Capture the cell that displays the provided text and extract its [x, y] central coordinate. 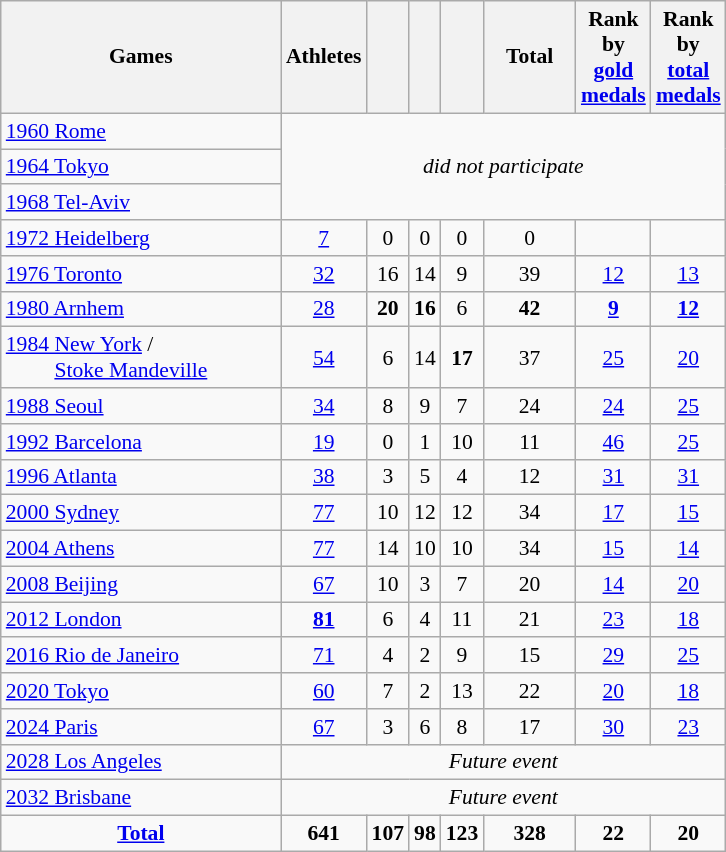
71 [324, 656]
1976 Toronto [141, 274]
19 [324, 442]
60 [324, 691]
328 [530, 834]
1972 Heidelberg [141, 238]
107 [388, 834]
28 [324, 309]
1 [425, 442]
5 [425, 477]
2032 Brisbane [141, 798]
54 [324, 358]
1992 Barcelona [141, 442]
1964 Tokyo [141, 167]
98 [425, 834]
Athletes [324, 57]
1996 Atlanta [141, 477]
1980 Arnhem [141, 309]
2020 Tokyo [141, 691]
30 [614, 727]
2012 London [141, 620]
37 [530, 358]
2024 Paris [141, 727]
Rank by total medals [688, 57]
641 [324, 834]
1960 Rome [141, 131]
42 [530, 309]
2028 Los Angeles [141, 762]
38 [324, 477]
2016 Rio de Janeiro [141, 656]
39 [530, 274]
did not participate [504, 166]
2000 Sydney [141, 513]
21 [530, 620]
Games [141, 57]
123 [462, 834]
46 [614, 442]
81 [324, 620]
29 [614, 656]
1968 Tel-Aviv [141, 203]
Rank by gold medals [614, 57]
32 [324, 274]
1988 Seoul [141, 406]
1984 New York / Stoke Mandeville [141, 358]
2008 Beijing [141, 584]
2004 Athens [141, 549]
